Return [x, y] of the center of cell containing provided text 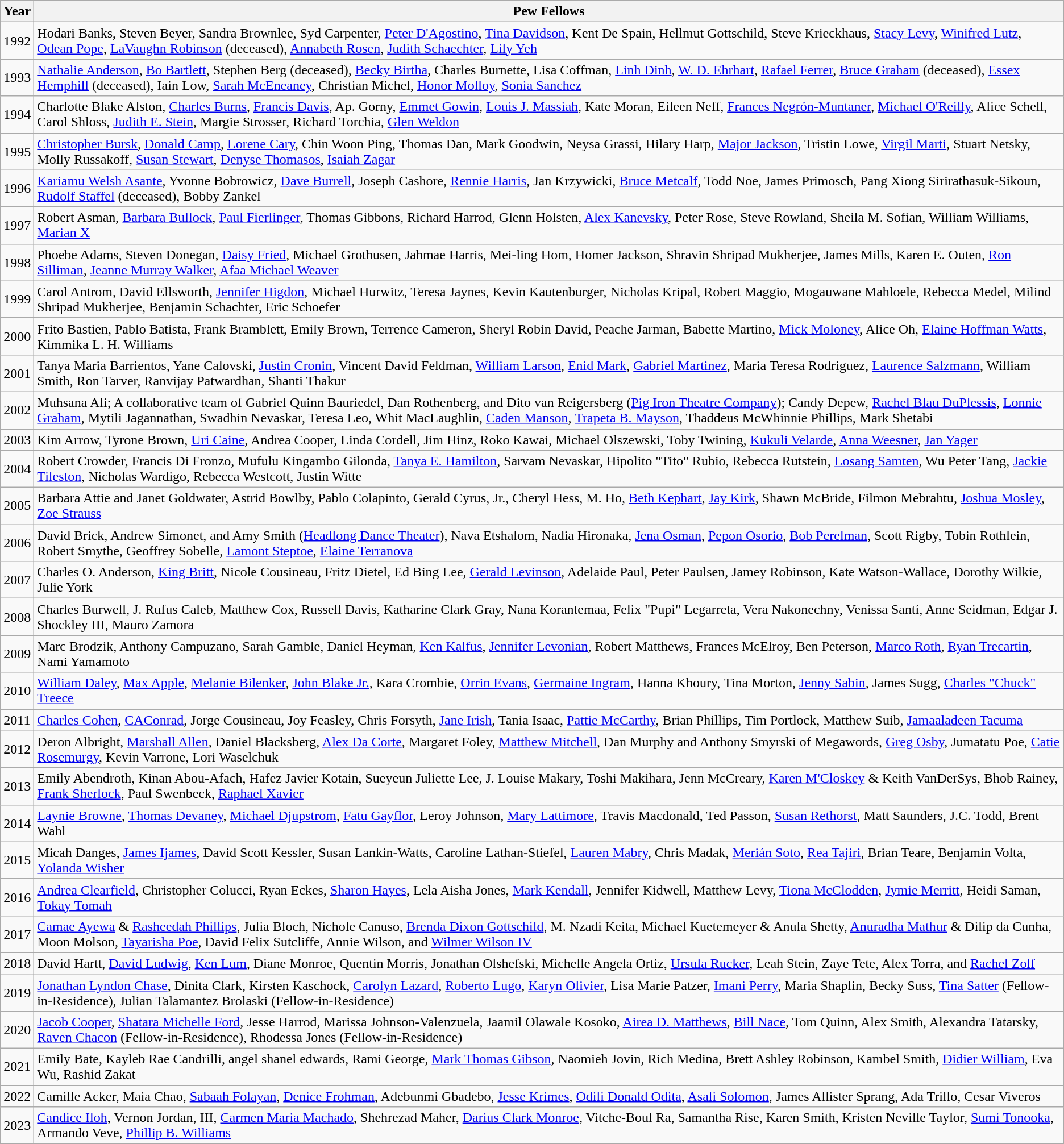
2004 [17, 469]
2002 [17, 410]
1994 [17, 115]
2019 [17, 992]
2007 [17, 580]
2017 [17, 934]
1998 [17, 263]
2005 [17, 506]
2006 [17, 543]
2012 [17, 749]
2001 [17, 373]
2014 [17, 823]
2013 [17, 787]
1993 [17, 77]
2009 [17, 654]
2015 [17, 860]
2016 [17, 897]
1995 [17, 151]
2003 [17, 439]
2022 [17, 1096]
2023 [17, 1125]
2011 [17, 720]
2018 [17, 963]
1996 [17, 189]
Year [17, 11]
1997 [17, 225]
1992 [17, 41]
2010 [17, 691]
2000 [17, 336]
Pew Fellows [549, 11]
1999 [17, 299]
2021 [17, 1067]
2020 [17, 1030]
2008 [17, 617]
